Return the [X, Y] coordinate for the center point of the cell that contains the specified text.  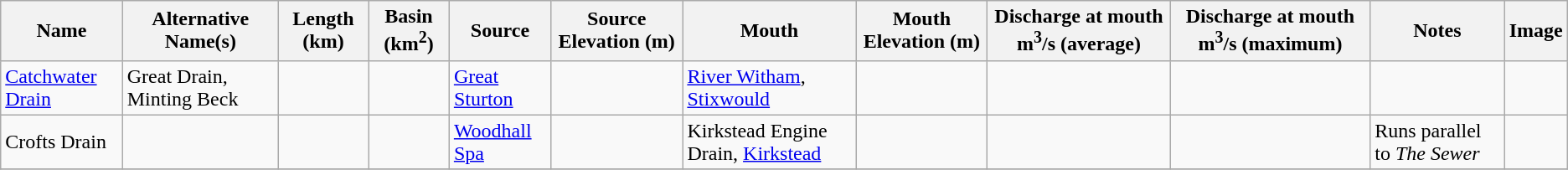
Alternative Name(s) [200, 31]
Kirkstead Engine Drain, Kirkstead [769, 142]
Image [1536, 31]
Source [499, 31]
Woodhall Spa [499, 142]
Crofts Drain [62, 142]
Great Drain, Minting Beck [200, 87]
Notes [1437, 31]
Discharge at mouth m3/s (maximum) [1270, 31]
River Witham, Stixwould [769, 87]
Length (km) [323, 31]
Great Sturton [499, 87]
Name [62, 31]
Source Elevation (m) [616, 31]
Basin (km2) [409, 31]
Catchwater Drain [62, 87]
Mouth [769, 31]
Discharge at mouth m3/s (average) [1079, 31]
Runs parallel to The Sewer [1437, 142]
Mouth Elevation (m) [921, 31]
